Find where the given text appears and provide that cell's center as (X, Y) coordinate. 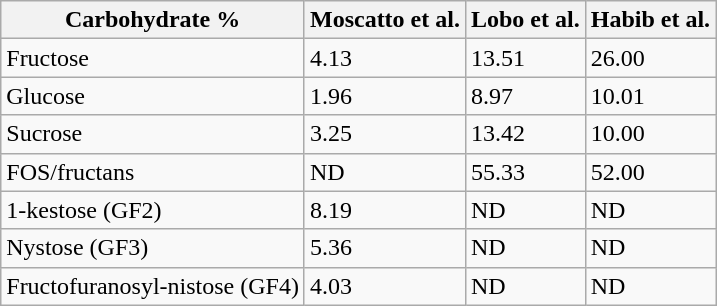
5.36 (384, 248)
Sucrose (153, 134)
8.19 (384, 210)
Nystose (GF3) (153, 248)
13.51 (525, 58)
26.00 (650, 58)
Habib et al. (650, 20)
55.33 (525, 172)
4.03 (384, 286)
1-kestose (GF2) (153, 210)
Fructose (153, 58)
FOS/fructans (153, 172)
Glucose (153, 96)
3.25 (384, 134)
4.13 (384, 58)
13.42 (525, 134)
10.01 (650, 96)
Lobo et al. (525, 20)
Fructofuranosyl-nistose (GF4) (153, 286)
8.97 (525, 96)
Moscatto et al. (384, 20)
Carbohydrate % (153, 20)
1.96 (384, 96)
52.00 (650, 172)
10.00 (650, 134)
